Search for the cell housing the specified text and yield its [X, Y] center coordinate. 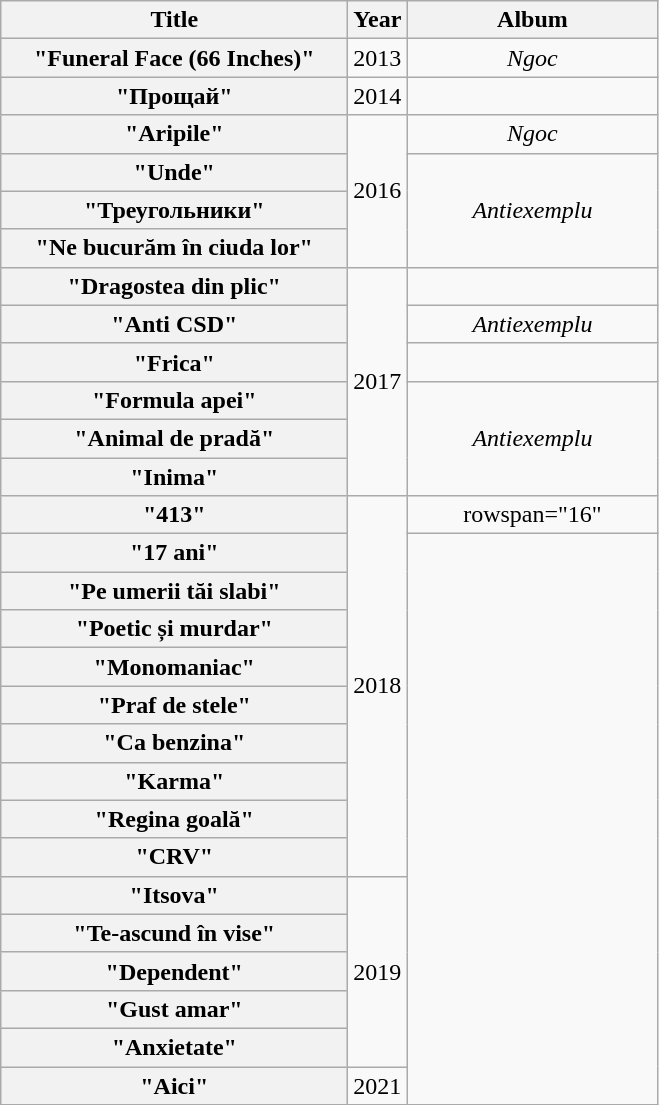
"Anti CSD" [174, 324]
"CRV" [174, 857]
"Треугольники" [174, 210]
"Dependent" [174, 971]
"Прощай" [174, 96]
"413" [174, 515]
rowspan="16" [532, 515]
"Te-ascund în vise" [174, 933]
"Gust amar" [174, 1009]
"Animal de pradă" [174, 438]
Year [378, 20]
2016 [378, 191]
"Dragostea din plic" [174, 286]
"Monomaniac" [174, 667]
"Unde" [174, 172]
"Ca benzina" [174, 743]
"Aici" [174, 1085]
"Praf de stele" [174, 705]
2014 [378, 96]
"Pe umerii tăi slabi" [174, 591]
"Formula apei" [174, 400]
"Karma" [174, 781]
Album [532, 20]
"Anxietate" [174, 1047]
2019 [378, 971]
"Ne bucurăm în ciuda lor" [174, 248]
"Frica" [174, 362]
"Regina goală" [174, 819]
"Inima" [174, 477]
"Poetic și murdar" [174, 629]
Title [174, 20]
2013 [378, 58]
"Itsova" [174, 895]
"17 ani" [174, 553]
"Aripile" [174, 134]
2017 [378, 381]
2018 [378, 686]
"Funeral Face (66 Inches)" [174, 58]
2021 [378, 1085]
